Pinpoint the cell where the given text exists, returning its [X, Y] midpoint coordinate. 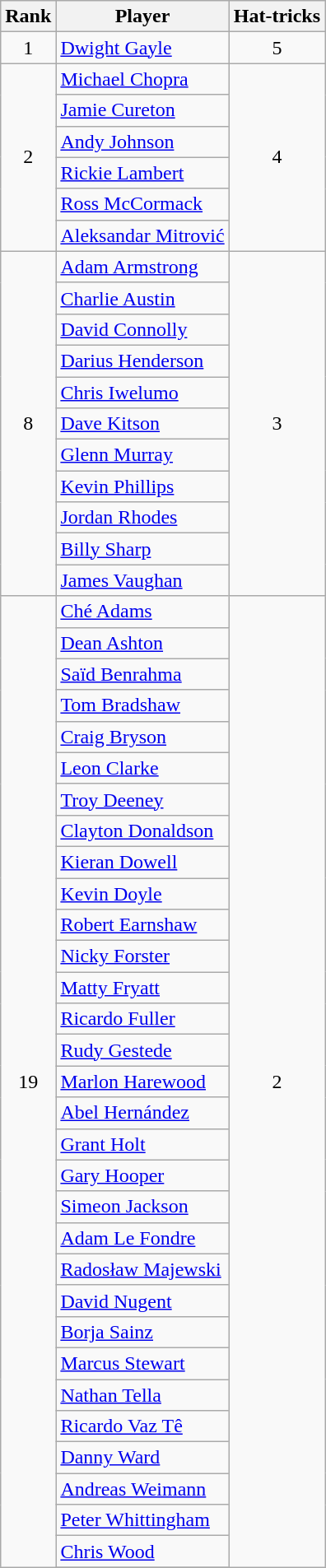
Ricardo Fuller [142, 1019]
Rudy Gestede [142, 1050]
Rickie Lambert [142, 173]
Clayton Donaldson [142, 831]
Simeon Jackson [142, 1207]
Dean Ashton [142, 643]
Kevin Phillips [142, 486]
Ross McCormack [142, 204]
Kevin Doyle [142, 893]
Kieran Dowell [142, 862]
Glenn Murray [142, 455]
Abel Hernández [142, 1113]
8 [28, 423]
Marcus Stewart [142, 1363]
Player [142, 16]
Andreas Weimann [142, 1489]
Ricardo Vaz Tê [142, 1426]
Nicky Forster [142, 956]
Borja Sainz [142, 1332]
Danny Ward [142, 1458]
David Connolly [142, 329]
Darius Henderson [142, 361]
Adam Le Fondre [142, 1238]
Rank [28, 16]
Jamie Cureton [142, 110]
19 [28, 1082]
Billy Sharp [142, 549]
Matty Fryatt [142, 988]
Aleksandar Mitrović [142, 235]
Grant Holt [142, 1144]
Adam Armstrong [142, 267]
Radosław Majewski [142, 1269]
Hat-tricks [277, 16]
Marlon Harewood [142, 1082]
David Nugent [142, 1300]
4 [277, 157]
Chris Wood [142, 1552]
Leon Clarke [142, 768]
Nathan Tella [142, 1395]
Gary Hooper [142, 1175]
Ché Adams [142, 612]
3 [277, 423]
Peter Whittingham [142, 1520]
Andy Johnson [142, 142]
Craig Bryson [142, 737]
Tom Bradshaw [142, 705]
Dave Kitson [142, 424]
1 [28, 48]
Charlie Austin [142, 298]
5 [277, 48]
James Vaughan [142, 580]
Troy Deeney [142, 799]
Dwight Gayle [142, 48]
Jordan Rhodes [142, 518]
Chris Iwelumo [142, 393]
Robert Earnshaw [142, 925]
Saïd Benrahma [142, 674]
Michael Chopra [142, 79]
